Provide the (X, Y) coordinate of the cell's center where the given text is located.  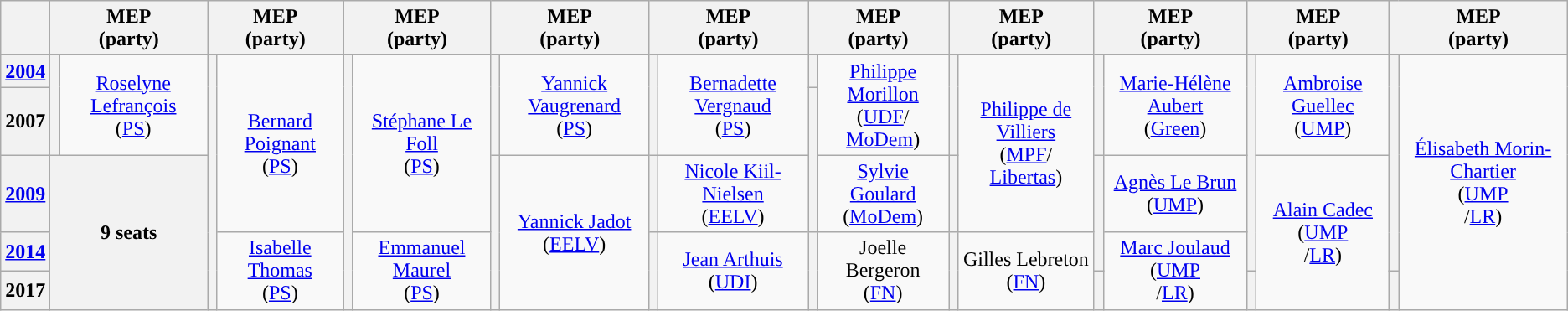
Bernard Poignant(PS) (280, 144)
Stéphane Le Foll(PS) (422, 144)
Agnès Le Brun(UMP) (1175, 194)
Philippe de Villiers(MPF/Libertas) (1027, 144)
Nicole Kiil-Nielsen(EELV) (732, 194)
Philippe Morillon(UDF/MoDem) (883, 106)
Gilles Lebreton(FN) (1027, 271)
2007 (25, 121)
Emmanuel Maurel(PS) (422, 271)
Élisabeth Morin-Chartier(UMP/LR) (1483, 183)
Ambroise Guellec(UMP) (1323, 106)
2017 (25, 290)
Joelle Bergeron(FN) (883, 271)
Jean Arthuis(UDI) (732, 271)
9 seats (129, 232)
Sylvie Goulard(MoDem) (883, 194)
2014 (25, 251)
Yannick Jadot(EELV) (575, 232)
Marc Joulaud(UMP/LR) (1175, 271)
2009 (25, 194)
Alain Cadec(UMP/LR) (1323, 232)
2004 (25, 71)
Yannick Vaugrenard(PS) (575, 106)
Isabelle Thomas(PS) (280, 271)
Marie-Hélène Aubert(Green) (1175, 106)
Bernadette Vergnaud(PS) (732, 106)
Roselyne Lefrançois(PS) (134, 106)
